Capture the cell that displays the provided text and extract its [x, y] central coordinate. 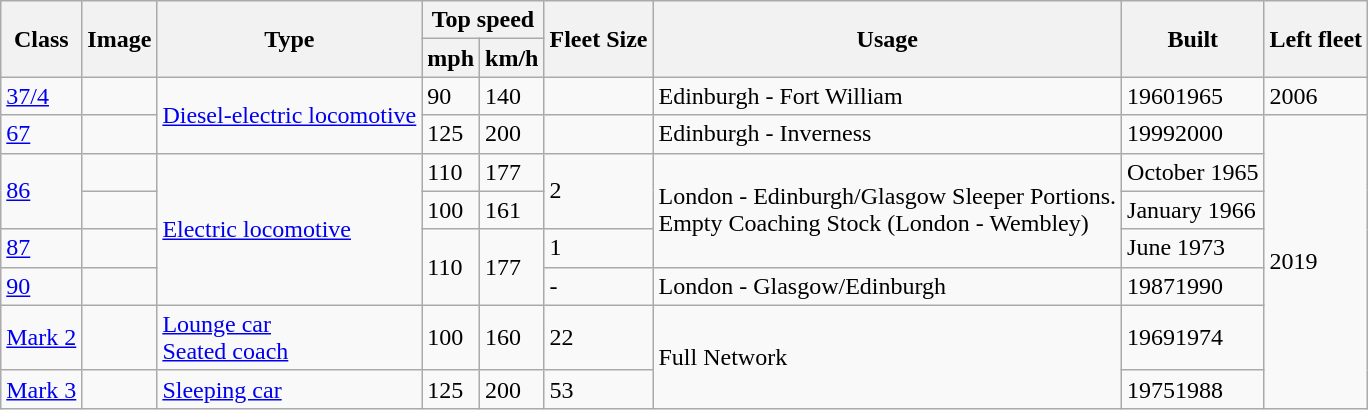
19992000 [1193, 134]
Full Network [888, 356]
km/h [512, 58]
Mark 3 [42, 389]
2019 [1316, 262]
October 1965 [1193, 172]
mph [451, 58]
19601965 [1193, 96]
Fleet Size [598, 39]
160 [512, 338]
37/4 [42, 96]
Usage [888, 39]
53 [598, 389]
London - Glasgow/Edinburgh [888, 286]
87 [42, 248]
1 [598, 248]
London - Edinburgh/Glasgow Sleeper Portions.Empty Coaching Stock (London - Wembley) [888, 210]
Electric locomotive [290, 229]
Diesel-electric locomotive [290, 115]
Left fleet [1316, 39]
22 [598, 338]
Image [120, 39]
Sleeping car [290, 389]
140 [512, 96]
2 [598, 191]
January 1966 [1193, 210]
Edinburgh - Fort William [888, 96]
Edinburgh - Inverness [888, 134]
- [598, 286]
86 [42, 191]
67 [42, 134]
19691974 [1193, 338]
Lounge carSeated coach [290, 338]
Type [290, 39]
19871990 [1193, 286]
2006 [1316, 96]
161 [512, 210]
Mark 2 [42, 338]
19751988 [1193, 389]
Class [42, 39]
Top speed [483, 20]
Built [1193, 39]
June 1973 [1193, 248]
